Locate the cell with the specified text and output its [x, y] center coordinate. 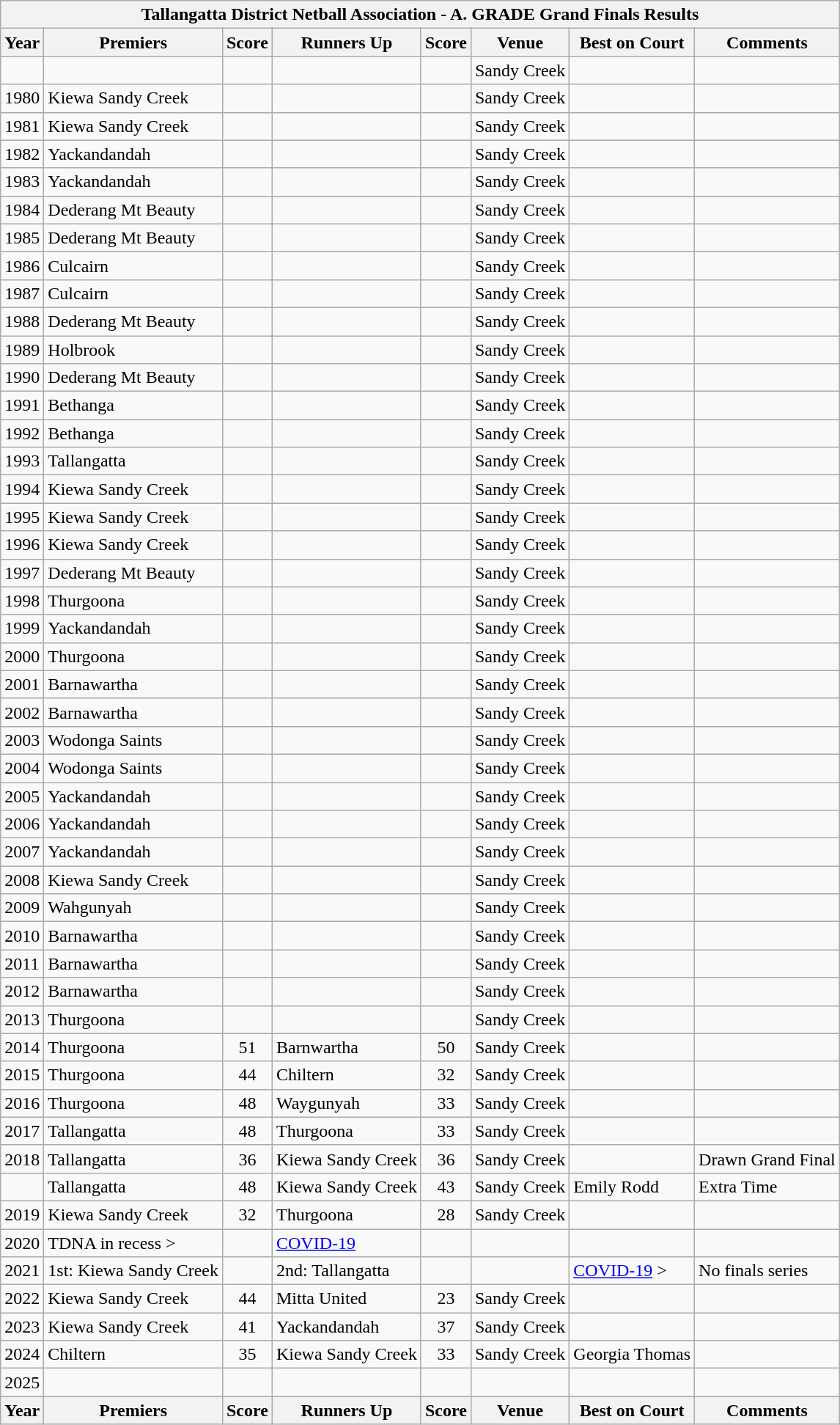
TDNA in recess > [133, 1243]
Wahgunyah [133, 908]
1986 [22, 265]
2022 [22, 1299]
Barnwartha [346, 1047]
2013 [22, 1019]
1998 [22, 601]
1st: Kiewa Sandy Creek [133, 1271]
51 [247, 1047]
41 [247, 1327]
2006 [22, 824]
2016 [22, 1103]
Waygunyah [346, 1103]
37 [446, 1327]
1992 [22, 433]
2000 [22, 656]
1996 [22, 545]
2020 [22, 1243]
2004 [22, 768]
2002 [22, 712]
2021 [22, 1271]
Drawn Grand Final [767, 1159]
2017 [22, 1131]
35 [247, 1355]
2009 [22, 908]
1985 [22, 238]
COVID-19 [346, 1243]
2001 [22, 684]
50 [446, 1047]
2007 [22, 852]
2008 [22, 880]
2025 [22, 1382]
1984 [22, 210]
2011 [22, 964]
2nd: Tallangatta [346, 1271]
Holbrook [133, 350]
2014 [22, 1047]
1994 [22, 489]
Extra Time [767, 1187]
1981 [22, 126]
2012 [22, 992]
1991 [22, 406]
28 [446, 1215]
1982 [22, 154]
2024 [22, 1355]
1987 [22, 293]
1990 [22, 378]
COVID-19 > [632, 1271]
43 [446, 1187]
2023 [22, 1327]
1980 [22, 98]
1995 [22, 517]
1983 [22, 182]
No finals series [767, 1271]
2003 [22, 740]
2015 [22, 1075]
Georgia Thomas [632, 1355]
Mitta United [346, 1299]
1997 [22, 573]
1988 [22, 321]
1989 [22, 350]
Tallangatta District Netball Association - A. GRADE Grand Finals Results [421, 15]
1999 [22, 629]
23 [446, 1299]
2019 [22, 1215]
Emily Rodd [632, 1187]
2018 [22, 1159]
1993 [22, 461]
2010 [22, 936]
2005 [22, 796]
